Pinpoint the cell where the given text exists, returning its (x, y) midpoint coordinate. 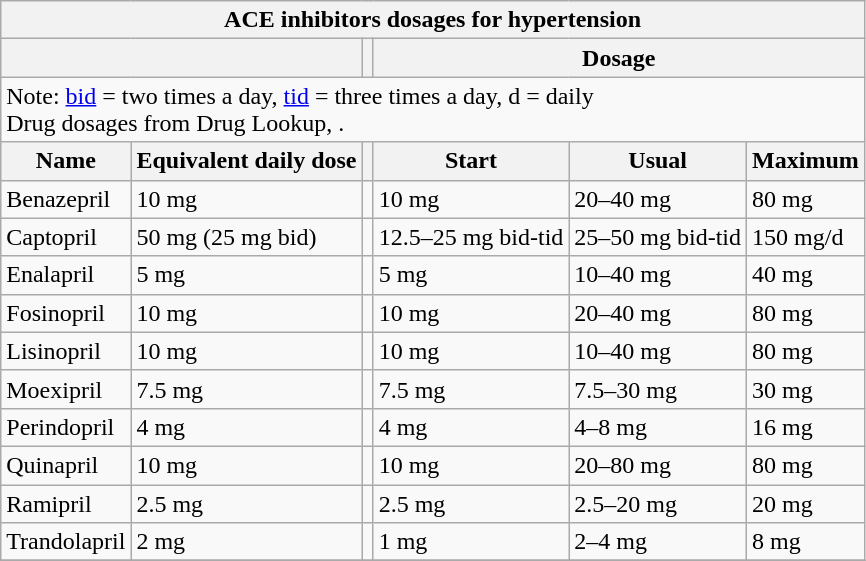
Moexipril (66, 389)
Start (471, 161)
8 mg (806, 542)
20–80 mg (658, 465)
Equivalent daily dose (246, 161)
Usual (658, 161)
Dosage (618, 58)
Note: bid = two times a day, tid = three times a day, d = daily Drug dosages from Drug Lookup, . (433, 110)
ACE inhibitors dosages for hypertension (433, 20)
2.5–20 mg (658, 503)
Enalapril (66, 275)
2–4 mg (658, 542)
Fosinopril (66, 313)
2 mg (246, 542)
Perindopril (66, 427)
Captopril (66, 237)
Name (66, 161)
30 mg (806, 389)
4–8 mg (658, 427)
Maximum (806, 161)
50 mg (25 mg bid) (246, 237)
150 mg/d (806, 237)
Quinapril (66, 465)
1 mg (471, 542)
16 mg (806, 427)
40 mg (806, 275)
25–50 mg bid-tid (658, 237)
Lisinopril (66, 351)
Ramipril (66, 503)
Trandolapril (66, 542)
Benazepril (66, 199)
20 mg (806, 503)
12.5–25 mg bid-tid (471, 237)
7.5–30 mg (658, 389)
